From the cell containing the given text, extract its center point as [X, Y] coordinate. 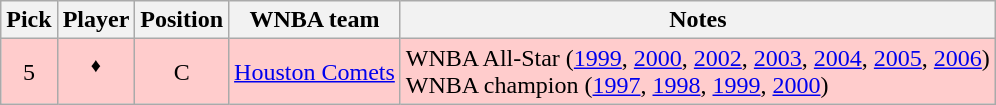
C [182, 72]
Houston Comets [315, 72]
5 [29, 72]
Player [96, 20]
WNBA All-Star (1999, 2000, 2002, 2003, 2004, 2005, 2006)WNBA champion (1997, 1998, 1999, 2000) [698, 72]
Notes [698, 20]
Pick [29, 20]
WNBA team [315, 20]
Position [182, 20]
♦ [96, 72]
